Locate the cell with the specified text and output its (X, Y) center coordinate. 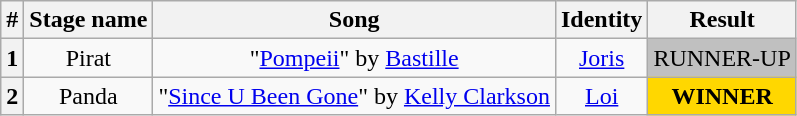
Pirat (88, 58)
Panda (88, 96)
# (12, 20)
"Since U Been Gone" by Kelly Clarkson (354, 96)
"Pompeii" by Bastille (354, 58)
Joris (601, 58)
1 (12, 58)
Identity (601, 20)
Stage name (88, 20)
Song (354, 20)
WINNER (722, 96)
RUNNER-UP (722, 58)
2 (12, 96)
Loi (601, 96)
Result (722, 20)
